Capture the cell that displays the provided text and extract its [x, y] central coordinate. 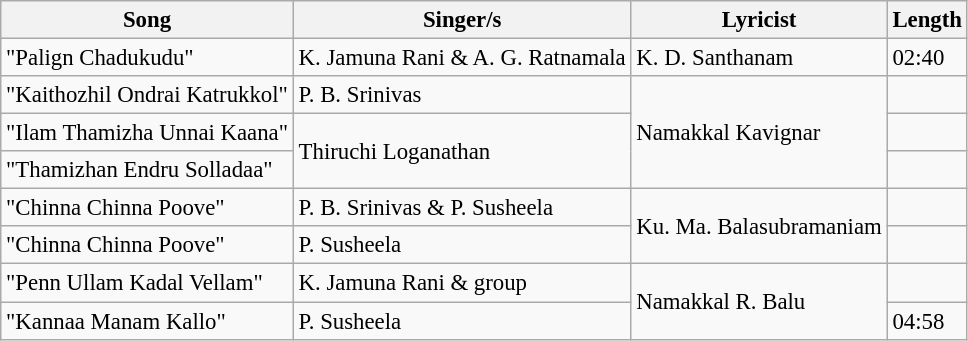
Namakkal Kavignar [759, 132]
02:40 [927, 58]
Singer/s [462, 20]
"Kannaa Manam Kallo" [148, 321]
Length [927, 20]
04:58 [927, 321]
K. Jamuna Rani & A. G. Ratnamala [462, 58]
Namakkal R. Balu [759, 302]
P. B. Srinivas [462, 95]
K. Jamuna Rani & group [462, 283]
Thiruchi Loganathan [462, 152]
Song [148, 20]
"Thamizhan Endru Solladaa" [148, 170]
"Penn Ullam Kadal Vellam" [148, 283]
P. B. Srinivas & P. Susheela [462, 208]
"Ilam Thamizha Unnai Kaana" [148, 133]
K. D. Santhanam [759, 58]
"Palign Chadukudu" [148, 58]
Lyricist [759, 20]
Ku. Ma. Balasubramaniam [759, 226]
"Kaithozhil Ondrai Katrukkol" [148, 95]
